Detect which cell encompasses the target text, then output its (X, Y) center coordinate. 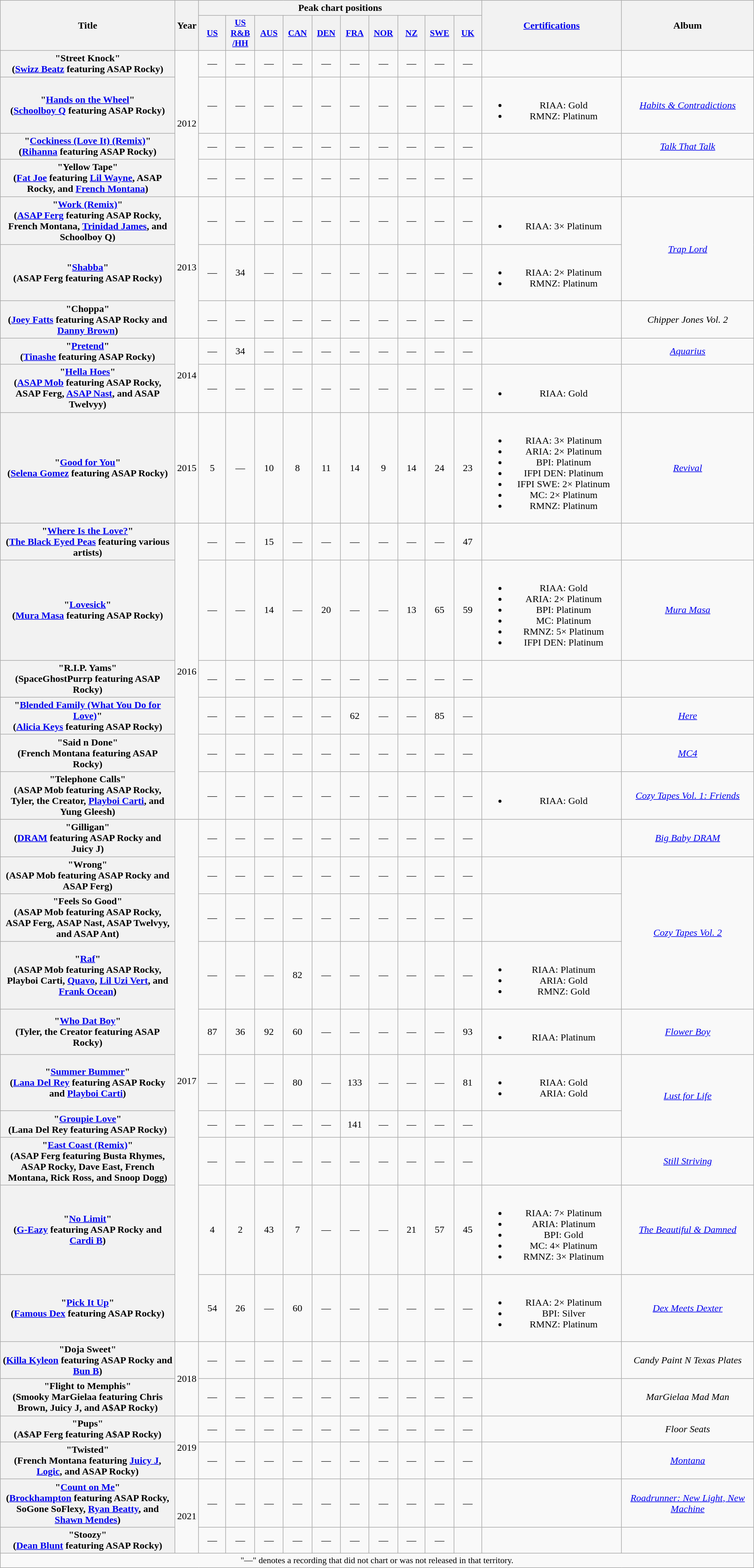
2015 (187, 467)
"Lovesick"(Mura Masa featuring ASAP Rocky) (88, 610)
47 (468, 542)
2021 (187, 1516)
59 (468, 610)
Mura Masa (688, 610)
"Shabba"(ASAP Ferg featuring ASAP Rocky) (88, 273)
"Hands on the Wheel"(Schoolboy Q featuring ASAP Rocky) (88, 105)
9 (383, 467)
Cozy Tapes Vol. 1: Friends (688, 795)
RIAA: GoldRMNZ: Platinum (552, 105)
13 (412, 610)
RIAA: 3× Platinum (552, 221)
UK (468, 33)
SWE (440, 33)
Talk That Talk (688, 147)
Title (88, 26)
"Flight to Memphis"(Smooky MarGielaa featuring Chris Brown, Juicy J, and A$AP Rocky) (88, 1397)
2014 (187, 375)
2013 (187, 268)
7 (297, 1230)
"Work (Remix)"(ASAP Ferg featuring ASAP Rocky, French Montana, Trinidad James, and Schoolboy Q) (88, 221)
87 (212, 1032)
Album (688, 26)
USR&B/HH (240, 33)
"East Coast (Remix)"(ASAP Ferg featuring Busta Rhymes, ASAP Rocky, Dave East, French Montana, Rick Ross, and Snoop Dogg) (88, 1161)
85 (440, 716)
RIAA: 2× PlatinumRMNZ: Platinum (552, 273)
Lust for Life (688, 1096)
Montana (688, 1460)
"Pick It Up"(Famous Dex featuring ASAP Rocky) (88, 1308)
26 (240, 1308)
36 (240, 1032)
RIAA: GoldARIA: 2× PlatinumBPI: PlatinumMC: PlatinumRMNZ: 5× PlatinumIFPI DEN: Platinum (552, 610)
"—" denotes a recording that did not chart or was not released in that territory. (377, 1560)
"Choppa"(Joey Fatts featuring ASAP Rocky and Danny Brown) (88, 320)
"Feels So Good"(ASAP Mob featuring ASAP Rocky, ASAP Ferg, ASAP Nast, ASAP Twelvyy, and ASAP Ant) (88, 918)
Revival (688, 467)
MarGielaa Mad Man (688, 1397)
23 (468, 467)
NOR (383, 33)
43 (269, 1230)
2019 (187, 1448)
RIAA: PlatinumARIA: GoldRMNZ: Gold (552, 975)
Roadrunner: New Light, New Machine (688, 1503)
93 (468, 1032)
Chipper Jones Vol. 2 (688, 320)
"Pups"(A$AP Ferg featuring A$AP Rocky) (88, 1429)
"Hella Hoes"(ASAP Mob featuring ASAP Rocky, ASAP Ferg, ASAP Nast, and ASAP Twelvyy) (88, 388)
8 (297, 467)
65 (440, 610)
The Beautiful & Damned (688, 1230)
Peak chart positions (340, 8)
20 (326, 610)
"Doja Sweet"(Killa Kyleon featuring ASAP Rocky and Bun B) (88, 1360)
"Wrong"(ASAP Mob featuring ASAP Rocky and ASAP Ferg) (88, 875)
80 (297, 1083)
Trap Lord (688, 249)
"Blended Family (What You Do for Love)"(Alicia Keys featuring ASAP Rocky) (88, 716)
54 (212, 1308)
"Cockiness (Love It) (Remix)"(Rihanna featuring ASAP Rocky) (88, 147)
2 (240, 1230)
Cozy Tapes Vol. 2 (688, 933)
FRA (354, 33)
"Stoozy"(Dean Blunt featuring ASAP Rocky) (88, 1540)
2016 (187, 671)
Certifications (552, 26)
2012 (187, 123)
"Groupie Love"(Lana Del Rey featuring ASAP Rocky) (88, 1124)
"Yellow Tape"(Fat Joe featuring Lil Wayne, ASAP Rocky, and French Montana) (88, 178)
"Raf"(ASAP Mob featuring ASAP Rocky, Playboi Carti, Quavo, Lil Uzi Vert, and Frank Ocean) (88, 975)
"Pretend"(Tinashe featuring ASAP Rocky) (88, 351)
"Telephone Calls"(ASAP Mob featuring ASAP Rocky, Tyler, the Creator, Playboi Carti, and Yung Gleesh) (88, 795)
RIAA: Platinum (552, 1032)
"Who Dat Boy"(Tyler, the Creator featuring ASAP Rocky) (88, 1032)
10 (269, 467)
15 (269, 542)
"Where Is the Love?"(The Black Eyed Peas featuring various artists) (88, 542)
RIAA: 2× PlatinumBPI: SilverRMNZ: Platinum (552, 1308)
Big Baby DRAM (688, 838)
Year (187, 26)
57 (440, 1230)
"Said n Done"(French Montana featuring ASAP Rocky) (88, 753)
Habits & Contradictions (688, 105)
141 (354, 1124)
"Twisted"(French Montana featuring Juicy J, Logic, and ASAP Rocky) (88, 1460)
"R.I.P. Yams"(SpaceGhostPurrp featuring ASAP Rocky) (88, 679)
Still Striving (688, 1161)
AUS (269, 33)
MC4 (688, 753)
24 (440, 467)
11 (326, 467)
2017 (187, 1080)
"Good for You"(Selena Gomez featuring ASAP Rocky) (88, 467)
21 (412, 1230)
133 (354, 1083)
CAN (297, 33)
5 (212, 467)
82 (297, 975)
4 (212, 1230)
Flower Boy (688, 1032)
Candy Paint N Texas Plates (688, 1360)
Aquarius (688, 351)
"No Limit"(G-Eazy featuring ASAP Rocky and Cardi B) (88, 1230)
45 (468, 1230)
RIAA: 7× PlatinumARIA: PlatinumBPI: GoldMC: 4× PlatinumRMNZ: 3× Platinum (552, 1230)
81 (468, 1083)
Here (688, 716)
62 (354, 716)
RIAA: 3× PlatinumARIA: 2× PlatinumBPI: PlatinumIFPI DEN: PlatinumIFPI SWE: 2× PlatinumMC: 2× PlatinumRMNZ: Platinum (552, 467)
DEN (326, 33)
Floor Seats (688, 1429)
NZ (412, 33)
2018 (187, 1379)
"Summer Bummer"(Lana Del Rey featuring ASAP Rocky and Playboi Carti) (88, 1083)
92 (269, 1032)
RIAA: GoldARIA: Gold (552, 1083)
US (212, 33)
"Street Knock"(Swizz Beatz featuring ASAP Rocky) (88, 64)
Dex Meets Dexter (688, 1308)
"Count on Me"(Brockhampton featuring ASAP Rocky, SoGone SoFlexy, Ryan Beatty, and Shawn Mendes) (88, 1503)
"Gilligan"(DRAM featuring ASAP Rocky and Juicy J) (88, 838)
